Detect which cell encompasses the target text, then output its (x, y) center coordinate. 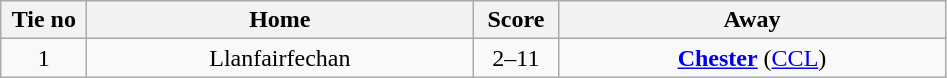
Away (752, 20)
1 (44, 58)
Tie no (44, 20)
Llanfairfechan (280, 58)
Home (280, 20)
2–11 (516, 58)
Score (516, 20)
Chester (CCL) (752, 58)
